Locate the cell with the specified text and output its (x, y) center coordinate. 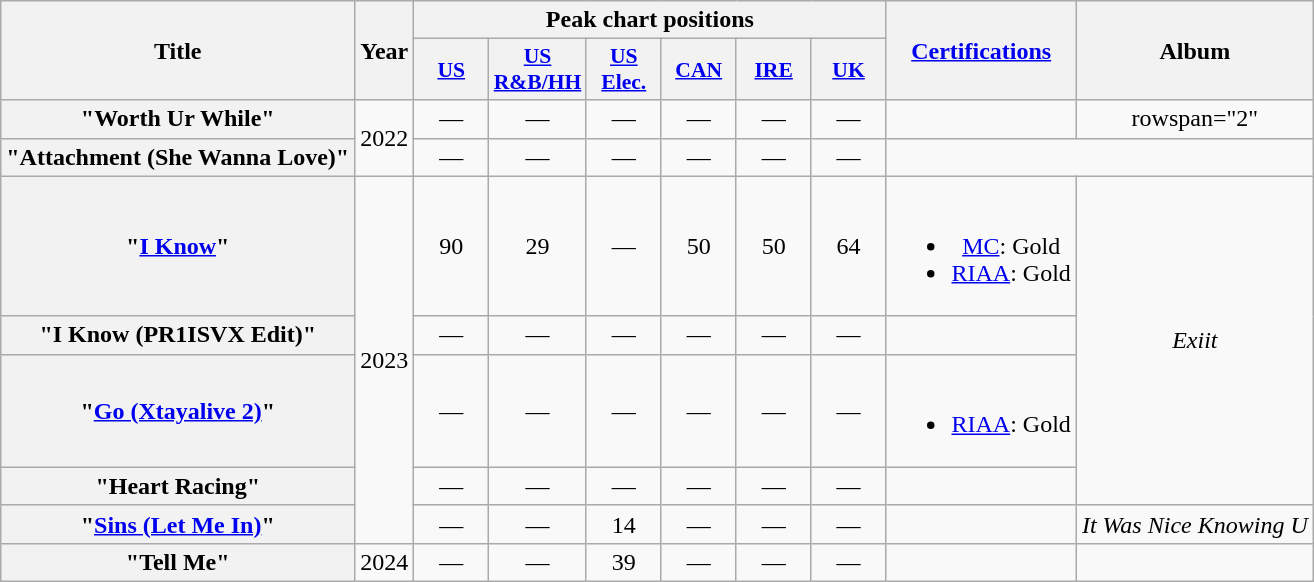
Exiit (1194, 340)
IRE (774, 70)
14 (624, 524)
29 (538, 246)
"I Know (PR1ISVX Edit)" (178, 335)
MC: GoldRIAA: Gold (981, 246)
2023 (384, 360)
Album (1194, 50)
USElec. (624, 70)
CAN (698, 70)
2024 (384, 562)
Peak chart positions (650, 20)
RIAA: Gold (981, 410)
"Attachment (She Wanna Love)" (178, 157)
64 (848, 246)
"I Know" (178, 246)
rowspan="2" (1194, 119)
"Sins (Let Me In)" (178, 524)
"Worth Ur While" (178, 119)
90 (452, 246)
"Go (Xtayalive 2)" (178, 410)
Certifications (981, 50)
"Heart Racing" (178, 486)
USR&B/HH (538, 70)
39 (624, 562)
"Tell Me" (178, 562)
It Was Nice Knowing U (1194, 524)
Title (178, 50)
US (452, 70)
UK (848, 70)
Year (384, 50)
2022 (384, 138)
